Search for the cell housing the specified text and yield its (X, Y) center coordinate. 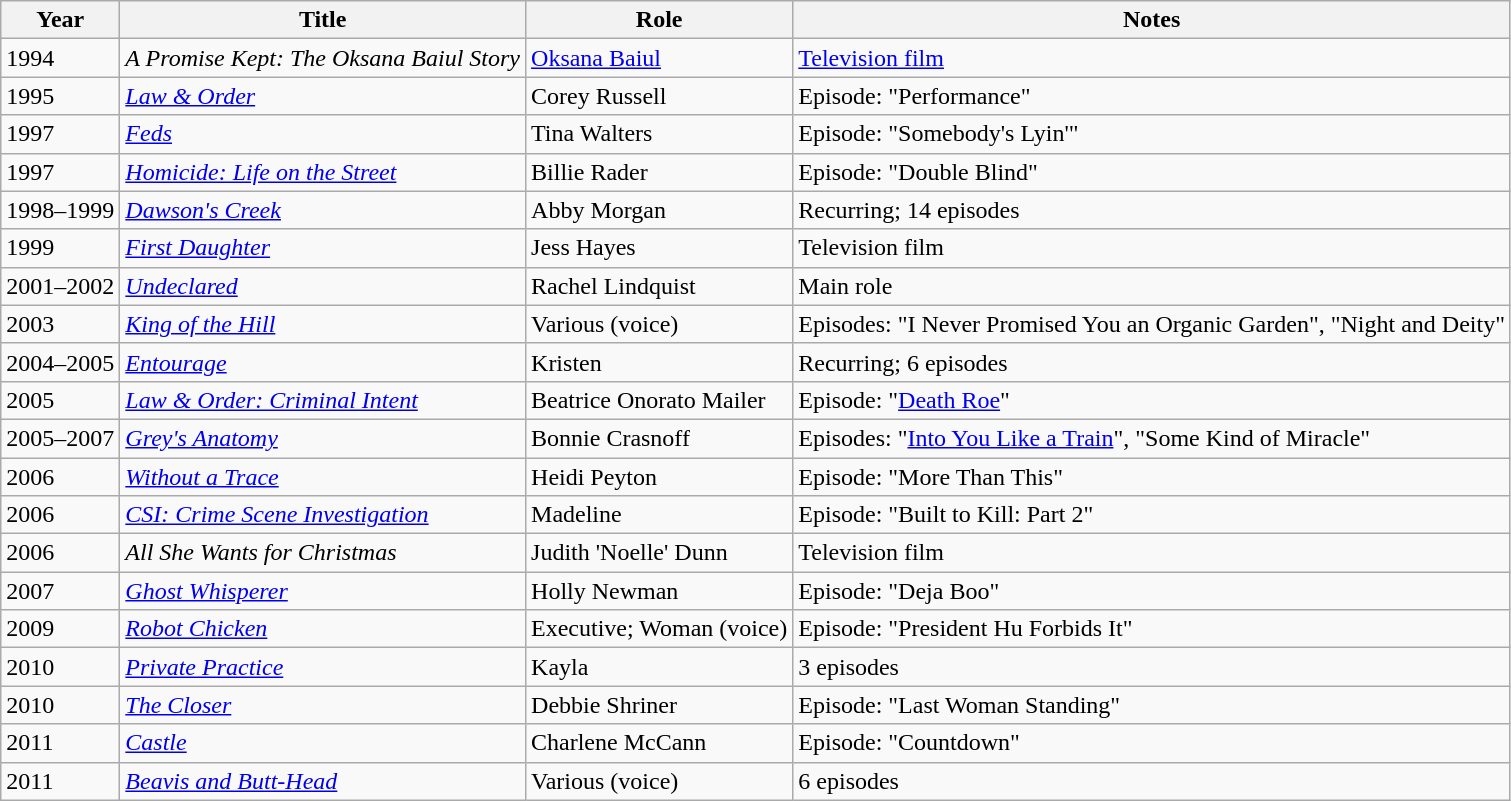
1995 (60, 96)
Robot Chicken (323, 629)
Feds (323, 134)
Grey's Anatomy (323, 438)
Main role (1152, 286)
Episode: "Countdown" (1152, 743)
2007 (60, 591)
Episode: "Built to Kill: Part 2" (1152, 515)
Rachel Lindquist (660, 286)
All She Wants for Christmas (323, 553)
Ghost Whisperer (323, 591)
1994 (60, 58)
Castle (323, 743)
Without a Trace (323, 477)
Jess Hayes (660, 248)
2004–2005 (60, 362)
Recurring; 6 episodes (1152, 362)
Episodes: "Into You Like a Train", "Some Kind of Miracle" (1152, 438)
A Promise Kept: The Oksana Baiul Story (323, 58)
Undeclared (323, 286)
Episode: "Death Roe" (1152, 400)
Episode: "Last Woman Standing" (1152, 705)
Title (323, 20)
Heidi Peyton (660, 477)
Madeline (660, 515)
Beavis and Butt-Head (323, 781)
Beatrice Onorato Mailer (660, 400)
Charlene McCann (660, 743)
Billie Rader (660, 172)
2003 (60, 324)
6 episodes (1152, 781)
2005 (60, 400)
Episode: "More Than This" (1152, 477)
2009 (60, 629)
Episodes: "I Never Promised You an Organic Garden", "Night and Deity" (1152, 324)
Debbie Shriner (660, 705)
Entourage (323, 362)
Kayla (660, 667)
1999 (60, 248)
1998–1999 (60, 210)
First Daughter (323, 248)
Episode: "Somebody's Lyin'" (1152, 134)
Episode: "Performance" (1152, 96)
Holly Newman (660, 591)
Abby Morgan (660, 210)
Law & Order: Criminal Intent (323, 400)
Notes (1152, 20)
Episode: "Double Blind" (1152, 172)
Executive; Woman (voice) (660, 629)
Kristen (660, 362)
3 episodes (1152, 667)
Bonnie Crasnoff (660, 438)
2005–2007 (60, 438)
Episode: "President Hu Forbids It" (1152, 629)
Private Practice (323, 667)
Tina Walters (660, 134)
Episode: "Deja Boo" (1152, 591)
Corey Russell (660, 96)
CSI: Crime Scene Investigation (323, 515)
Homicide: Life on the Street (323, 172)
Recurring; 14 episodes (1152, 210)
Dawson's Creek (323, 210)
The Closer (323, 705)
King of the Hill (323, 324)
Role (660, 20)
Judith 'Noelle' Dunn (660, 553)
2001–2002 (60, 286)
Oksana Baiul (660, 58)
Law & Order (323, 96)
Year (60, 20)
